Provide the [X, Y] coordinate of the cell's center where the given text is located.  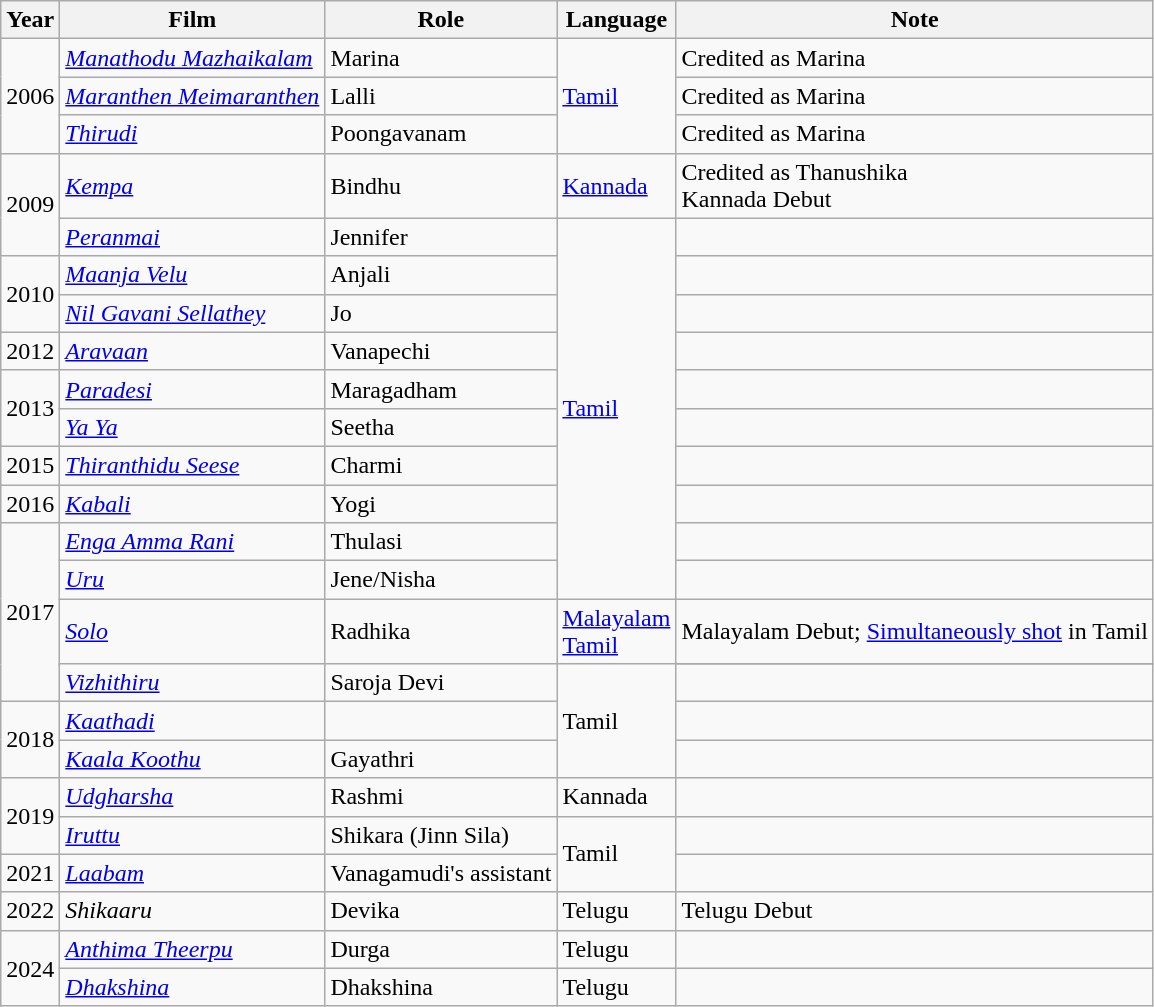
2006 [30, 96]
2010 [30, 294]
Malayalam Debut; Simultaneously shot in Tamil [915, 632]
Thulasi [441, 542]
Bindhu [441, 186]
Vizhithiru [192, 683]
Year [30, 20]
Durga [441, 949]
2024 [30, 968]
Solo [192, 632]
Iruttu [192, 835]
Kabali [192, 503]
2012 [30, 351]
2009 [30, 204]
Telugu Debut [915, 911]
2022 [30, 911]
Vanapechi [441, 351]
Film [192, 20]
Laabam [192, 873]
Role [441, 20]
Seetha [441, 427]
Language [616, 20]
Thiranthidu Seese [192, 465]
Udgharsha [192, 797]
Note [915, 20]
Shikaaru [192, 911]
Radhika [441, 632]
Thirudi [192, 134]
2013 [30, 408]
2015 [30, 465]
Lalli [441, 96]
Maanja Velu [192, 275]
2019 [30, 816]
Shikara (Jinn Sila) [441, 835]
Credited as ThanushikaKannada Debut [915, 186]
Kaathadi [192, 721]
Vanagamudi's assistant [441, 873]
Anjali [441, 275]
Poongavanam [441, 134]
Gayathri [441, 759]
Charmi [441, 465]
Jo [441, 313]
Manathodu Mazhaikalam [192, 58]
Saroja Devi [441, 683]
2017 [30, 612]
Devika [441, 911]
MalayalamTamil [616, 632]
Peranmai [192, 237]
Enga Amma Rani [192, 542]
Aravaan [192, 351]
Maragadham [441, 389]
Uru [192, 580]
2016 [30, 503]
Jene/Nisha [441, 580]
Ya Ya [192, 427]
Paradesi [192, 389]
Rashmi [441, 797]
2021 [30, 873]
Anthima Theerpu [192, 949]
Kempa [192, 186]
Jennifer [441, 237]
Marina [441, 58]
Kaala Koothu [192, 759]
Maranthen Meimaranthen [192, 96]
Yogi [441, 503]
Nil Gavani Sellathey [192, 313]
2018 [30, 740]
